Find where the given text appears and provide that cell's center as (x, y) coordinate. 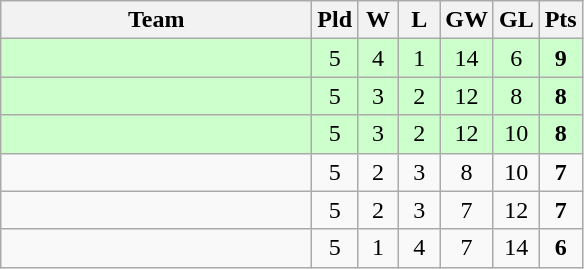
L (420, 20)
Pts (560, 20)
Team (156, 20)
GW (467, 20)
GL (516, 20)
Pld (335, 20)
W (378, 20)
9 (560, 58)
